Identify which cell holds the provided text, then report its [x, y] central coordinate. 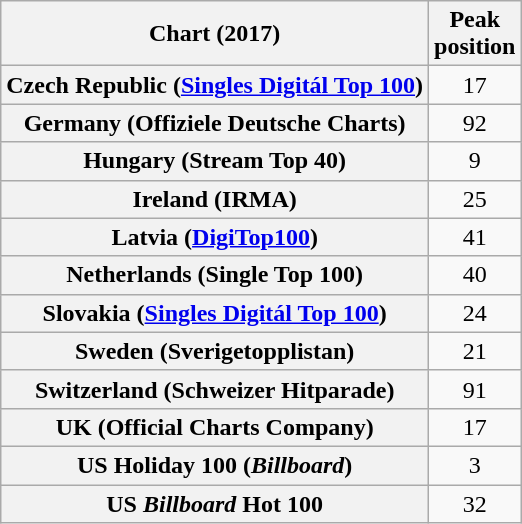
21 [475, 351]
US Billboard Hot 100 [215, 503]
Netherlands (Single Top 100) [215, 275]
3 [475, 465]
24 [475, 313]
Slovakia (Singles Digitál Top 100) [215, 313]
Chart (2017) [215, 34]
40 [475, 275]
UK (Official Charts Company) [215, 427]
41 [475, 237]
25 [475, 199]
9 [475, 161]
91 [475, 389]
US Holiday 100 (Billboard) [215, 465]
Switzerland (Schweizer Hitparade) [215, 389]
Hungary (Stream Top 40) [215, 161]
Germany (Offiziele Deutsche Charts) [215, 123]
Sweden (Sverigetopplistan) [215, 351]
32 [475, 503]
Czech Republic (Singles Digitál Top 100) [215, 85]
Peakposition [475, 34]
92 [475, 123]
Latvia (DigiTop100) [215, 237]
Ireland (IRMA) [215, 199]
